Identify which cell holds the provided text, then report its (X, Y) central coordinate. 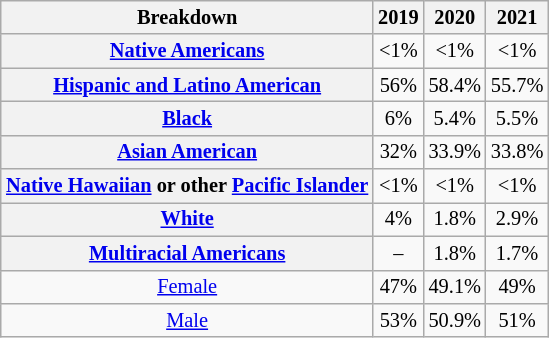
Female (187, 287)
49% (517, 287)
33.8% (517, 152)
1.7% (517, 253)
2019 (398, 18)
Asian American (187, 152)
58.4% (455, 85)
White (187, 220)
6% (398, 119)
51% (517, 321)
33.9% (455, 152)
Black (187, 119)
50.9% (455, 321)
Male (187, 321)
47% (398, 287)
5.4% (455, 119)
32% (398, 152)
Hispanic and Latino American (187, 85)
– (398, 253)
2021 (517, 18)
49.1% (455, 287)
53% (398, 321)
55.7% (517, 85)
Breakdown (187, 18)
5.5% (517, 119)
Native Hawaiian or other Pacific Islander (187, 186)
2020 (455, 18)
2.9% (517, 220)
Native Americans (187, 51)
56% (398, 85)
Multiracial Americans (187, 253)
4% (398, 220)
